Find where the given text appears and provide that cell's center as [x, y] coordinate. 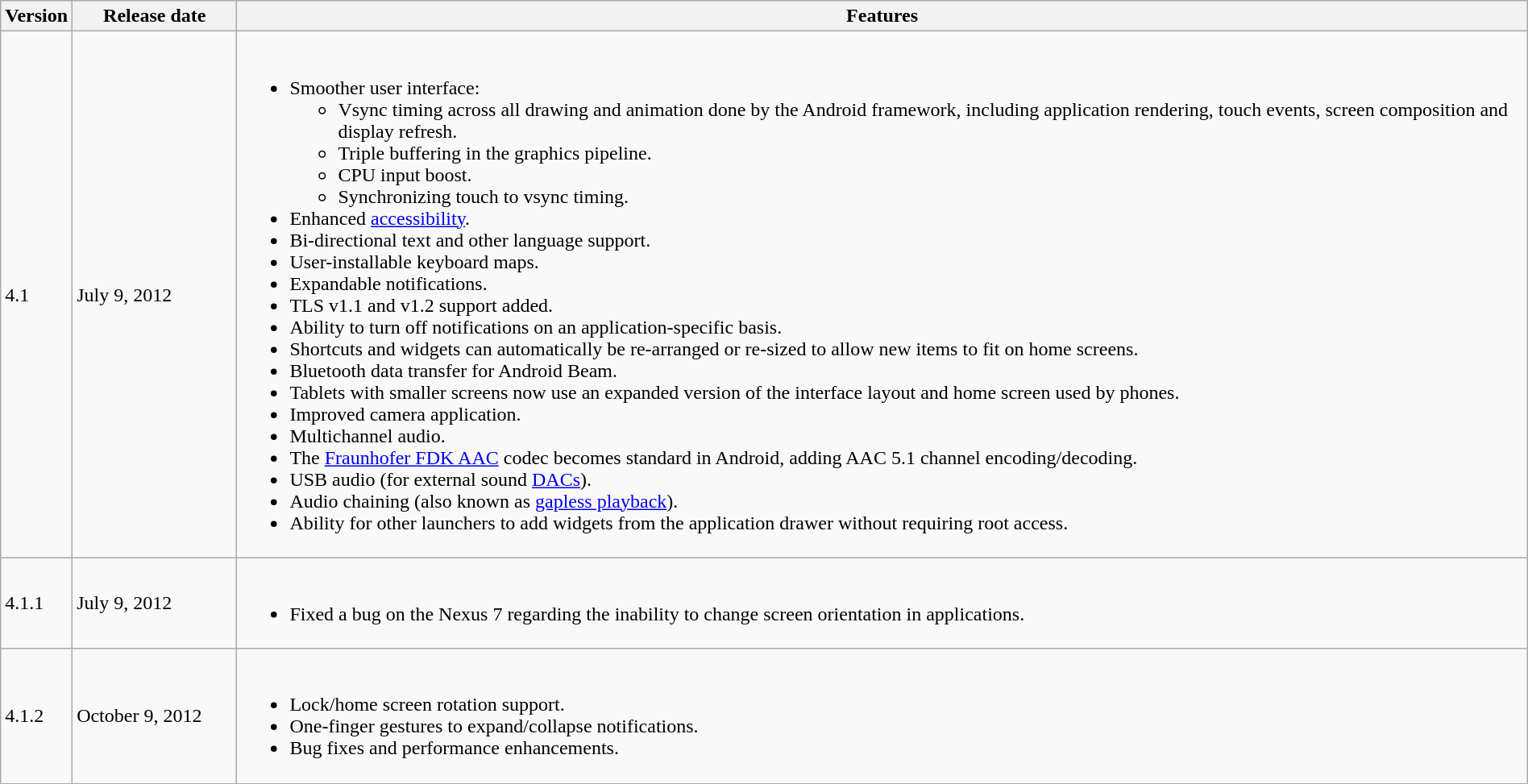
4.1.1 [37, 603]
Release date [155, 16]
4.1.2 [37, 716]
October 9, 2012 [155, 716]
4.1 [37, 295]
Lock/home screen rotation support.One-finger gestures to expand/collapse notifications.Bug fixes and performance enhancements. [882, 716]
Version [37, 16]
Features [882, 16]
Fixed a bug on the Nexus 7 regarding the inability to change screen orientation in applications. [882, 603]
